Determine the [X, Y] coordinate at the center of the cell enclosing the given text.  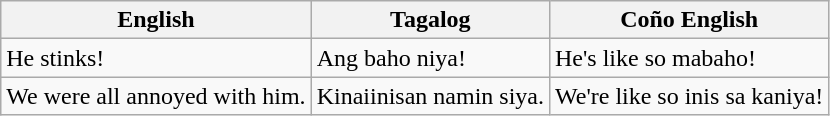
He's like so mabaho! [688, 58]
We're like so inis sa kaniya! [688, 96]
Kinaiinisan namin siya. [430, 96]
Coño English [688, 20]
Ang baho niya! [430, 58]
English [156, 20]
Tagalog [430, 20]
We were all annoyed with him. [156, 96]
He stinks! [156, 58]
